Extract the [x, y] coordinate from the center of the cell holding the provided text.  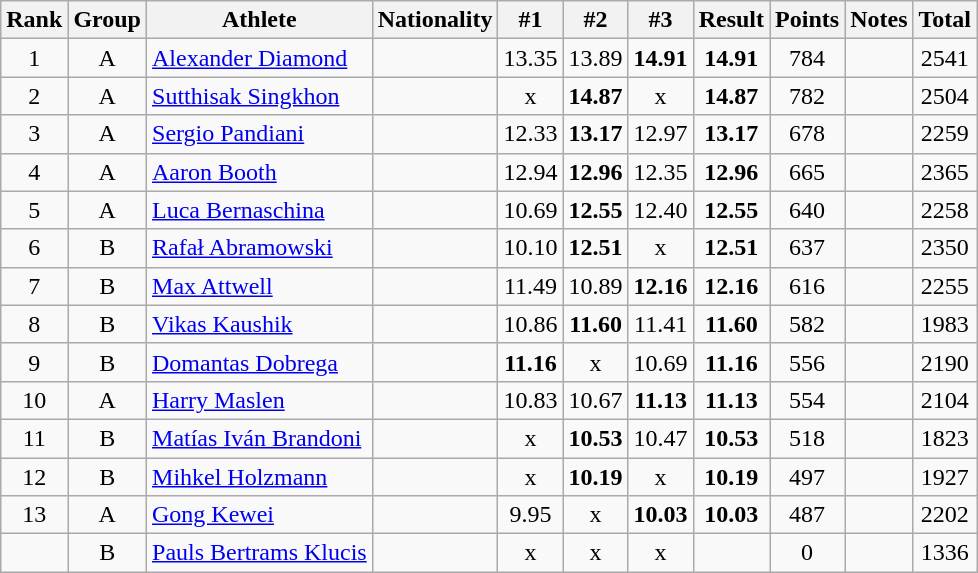
13.35 [530, 58]
2 [34, 96]
518 [808, 438]
Max Attwell [260, 286]
Alexander Diamond [260, 58]
616 [808, 286]
11.41 [660, 324]
2365 [945, 172]
487 [808, 515]
12.33 [530, 134]
665 [808, 172]
10.47 [660, 438]
10.10 [530, 248]
Sergio Pandiani [260, 134]
Aaron Booth [260, 172]
2504 [945, 96]
12.35 [660, 172]
Rafał Abramowski [260, 248]
Points [808, 20]
10.86 [530, 324]
2202 [945, 515]
Result [731, 20]
2104 [945, 400]
497 [808, 477]
11 [34, 438]
6 [34, 248]
784 [808, 58]
678 [808, 134]
3 [34, 134]
10.83 [530, 400]
1336 [945, 553]
#3 [660, 20]
Gong Kewei [260, 515]
7 [34, 286]
582 [808, 324]
10.67 [596, 400]
Sutthisak Singkhon [260, 96]
1983 [945, 324]
637 [808, 248]
9 [34, 362]
12.94 [530, 172]
2190 [945, 362]
Matías Iván Brandoni [260, 438]
1 [34, 58]
Domantas Dobrega [260, 362]
1823 [945, 438]
Rank [34, 20]
#1 [530, 20]
Notes [879, 20]
Luca Bernaschina [260, 210]
8 [34, 324]
4 [34, 172]
2350 [945, 248]
2259 [945, 134]
12.97 [660, 134]
640 [808, 210]
2258 [945, 210]
Pauls Bertrams Klucis [260, 553]
2255 [945, 286]
12 [34, 477]
13 [34, 515]
10.89 [596, 286]
2541 [945, 58]
Harry Maslen [260, 400]
Vikas Kaushik [260, 324]
13.89 [596, 58]
556 [808, 362]
#2 [596, 20]
10 [34, 400]
9.95 [530, 515]
554 [808, 400]
Mihkel Holzmann [260, 477]
1927 [945, 477]
5 [34, 210]
0 [808, 553]
Nationality [435, 20]
11.49 [530, 286]
Athlete [260, 20]
Group [108, 20]
Total [945, 20]
12.40 [660, 210]
782 [808, 96]
